Provide the (X, Y) coordinate of the cell's center where the given text is located.  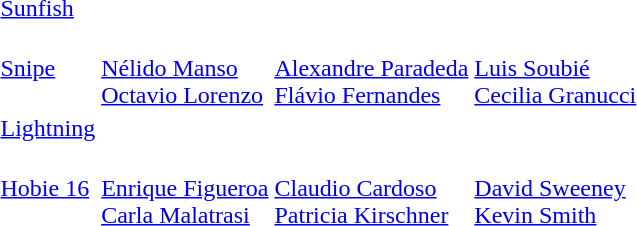
Alexandre ParadedaFlávio Fernandes (372, 68)
Nélido MansoOctavio Lorenzo (185, 68)
